Output the [X, Y] coordinate of the center of the cell containing the given text.  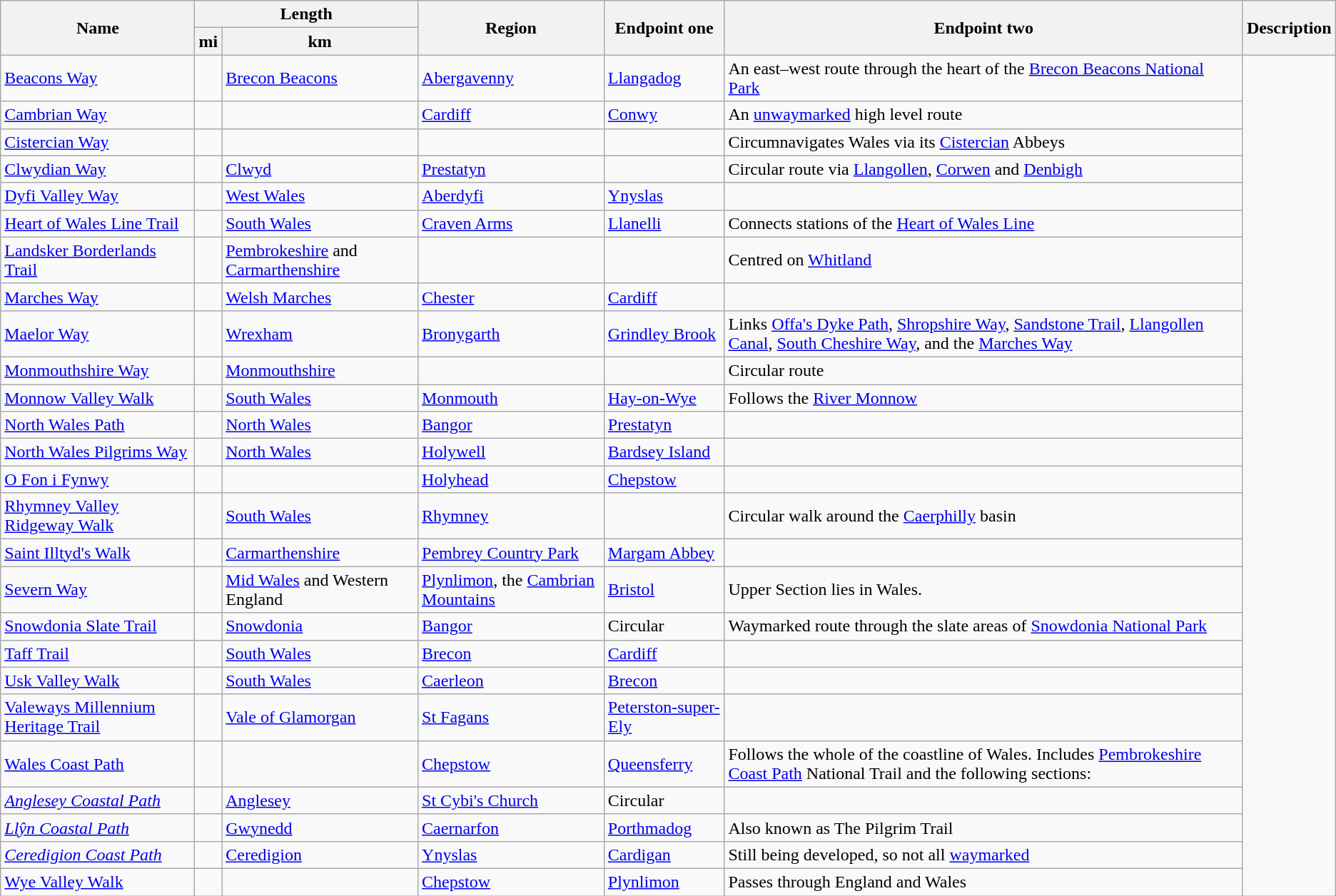
Llangadog [664, 78]
Upper Section lies in Wales. [983, 589]
Vale of Glamorgan [320, 718]
Cistercian Way [98, 142]
Carmarthenshire [320, 553]
Passes through England and Wales [983, 882]
Brecon Beacons [320, 78]
Anglesey Coastal Path [98, 800]
West Wales [320, 196]
Circular route via Llangollen, Corwen and Denbigh [983, 169]
Connects stations of the Heart of Wales Line [983, 223]
An unwaymarked high level route [983, 115]
Also known as The Pilgrim Trail [983, 828]
Porthmadog [664, 828]
Caernarfon [511, 828]
Description [1289, 28]
Gwynedd [320, 828]
Llŷn Coastal Path [98, 828]
Waymarked route through the slate areas of Snowdonia National Park [983, 626]
St Cybi's Church [511, 800]
O Fon i Fynwy [98, 479]
Name [98, 28]
Usk Valley Walk [98, 681]
Wales Coast Path [98, 763]
Severn Way [98, 589]
Circular walk around the Caerphilly basin [983, 516]
Bristol [664, 589]
Heart of Wales Line Trail [98, 223]
Endpoint one [664, 28]
Snowdonia [320, 626]
Still being developed, so not all waymarked [983, 855]
Bardsey Island [664, 452]
Snowdonia Slate Trail [98, 626]
North Wales Path [98, 425]
Length [307, 14]
Circular route [983, 370]
Pembrokeshire and Carmarthenshire [320, 260]
Rhymney Valley Ridgeway Walk [98, 516]
Circumnavigates Wales via its Cistercian Abbeys [983, 142]
Wrexham [320, 334]
Links Offa's Dyke Path, Shropshire Way, Sandstone Trail, Llangollen Canal, South Cheshire Way, and the Marches Way [983, 334]
Peterston-super-Ely [664, 718]
Clwydian Way [98, 169]
Chester [511, 297]
Ceredigion [320, 855]
Rhymney [511, 516]
Holywell [511, 452]
Follows the whole of the coastline of Wales. Includes Pembrokeshire Coast Path National Trail and the following sections: [983, 763]
Beacons Way [98, 78]
Conwy [664, 115]
Monmouthshire Way [98, 370]
Valeways Millennium Heritage Trail [98, 718]
North Wales Pilgrims Way [98, 452]
Clwyd [320, 169]
Marches Way [98, 297]
Plynlimon, the Cambrian Mountains [511, 589]
km [320, 41]
Grindley Brook [664, 334]
An east–west route through the heart of the Brecon Beacons National Park [983, 78]
Plynlimon [664, 882]
Caerleon [511, 681]
Cambrian Way [98, 115]
Landsker Borderlands Trail [98, 260]
Queensferry [664, 763]
Wye Valley Walk [98, 882]
Welsh Marches [320, 297]
Region [511, 28]
Saint Illtyd's Walk [98, 553]
Abergavenny [511, 78]
Hay-on-Wye [664, 397]
Pembrey Country Park [511, 553]
Aberdyfi [511, 196]
Mid Wales and Western England [320, 589]
Monnow Valley Walk [98, 397]
Follows the River Monnow [983, 397]
Maelor Way [98, 334]
St Fagans [511, 718]
Endpoint two [983, 28]
mi [208, 41]
Craven Arms [511, 223]
Holyhead [511, 479]
Monmouth [511, 397]
Bronygarth [511, 334]
Monmouthshire [320, 370]
Llanelli [664, 223]
Ceredigion Coast Path [98, 855]
Dyfi Valley Way [98, 196]
Taff Trail [98, 653]
Centred on Whitland [983, 260]
Cardigan [664, 855]
Margam Abbey [664, 553]
Anglesey [320, 800]
